Provide the [x, y] coordinate of the cell's center where the given text is located.  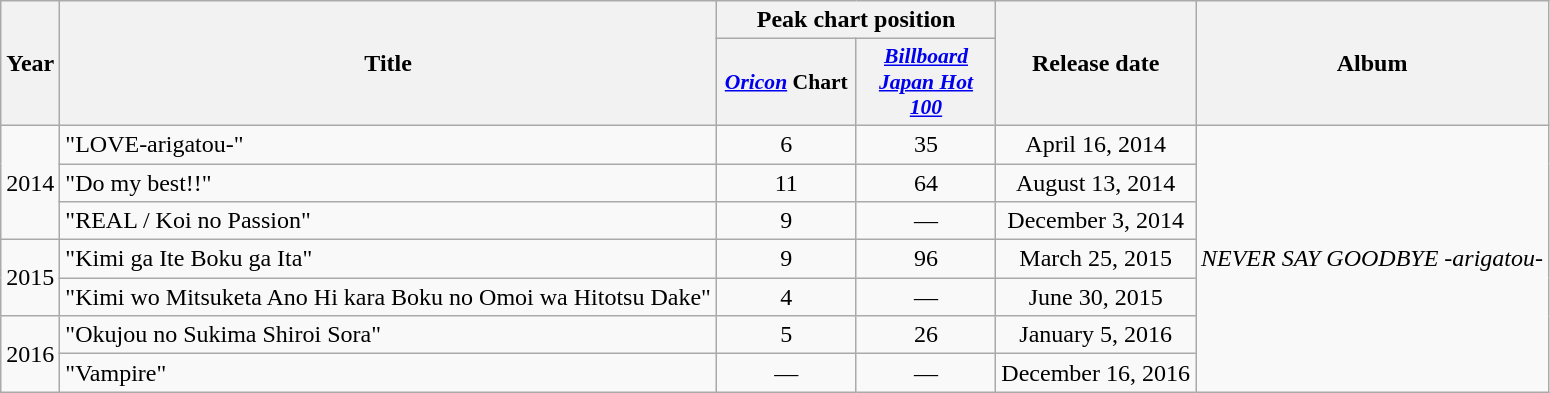
December 3, 2014 [1096, 221]
26 [926, 335]
Year [30, 64]
June 30, 2015 [1096, 297]
5 [786, 335]
NEVER SAY GOODBYE -arigatou- [1372, 258]
December 16, 2016 [1096, 373]
"Kimi wo Mitsuketa Ano Hi kara Boku no Omoi wa Hitotsu Dake" [388, 297]
August 13, 2014 [1096, 183]
"LOVE-arigatou-" [388, 144]
"Vampire" [388, 373]
2015 [30, 278]
2014 [30, 182]
6 [786, 144]
64 [926, 183]
11 [786, 183]
Peak chart position [856, 20]
35 [926, 144]
"Okujou no Sukima Shiroi Sora" [388, 335]
Title [388, 64]
"Do my best!!" [388, 183]
96 [926, 259]
4 [786, 297]
2016 [30, 354]
January 5, 2016 [1096, 335]
April 16, 2014 [1096, 144]
Oricon Chart [786, 82]
Album [1372, 64]
Release date [1096, 64]
"Kimi ga Ite Boku ga Ita" [388, 259]
March 25, 2015 [1096, 259]
"REAL / Koi no Passion" [388, 221]
Billboard Japan Hot 100 [926, 82]
